Extract the (x, y) coordinate from the center of the cell holding the provided text.  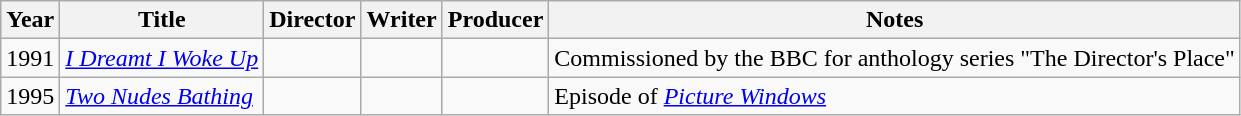
Commissioned by the BBC for anthology series "The Director's Place" (895, 58)
Director (312, 20)
Episode of Picture Windows (895, 96)
Year (30, 20)
Notes (895, 20)
Producer (496, 20)
Writer (402, 20)
Two Nudes Bathing (162, 96)
1995 (30, 96)
I Dreamt I Woke Up (162, 58)
1991 (30, 58)
Title (162, 20)
